Find where the given text appears and provide that cell's center as (x, y) coordinate. 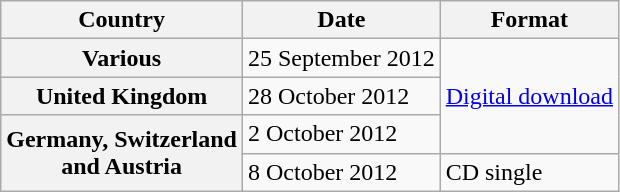
United Kingdom (122, 96)
2 October 2012 (341, 134)
CD single (529, 172)
Date (341, 20)
Country (122, 20)
Various (122, 58)
8 October 2012 (341, 172)
28 October 2012 (341, 96)
25 September 2012 (341, 58)
Digital download (529, 96)
Germany, Switzerlandand Austria (122, 153)
Format (529, 20)
